Determine the (X, Y) coordinate at the center of the cell enclosing the given text.  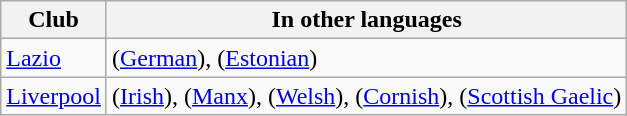
Lazio (54, 58)
Club (54, 20)
Liverpool (54, 96)
(German), (Estonian) (366, 58)
(Irish), (Manx), (Welsh), (Cornish), (Scottish Gaelic) (366, 96)
In other languages (366, 20)
